Return [X, Y] of the center of cell containing provided text 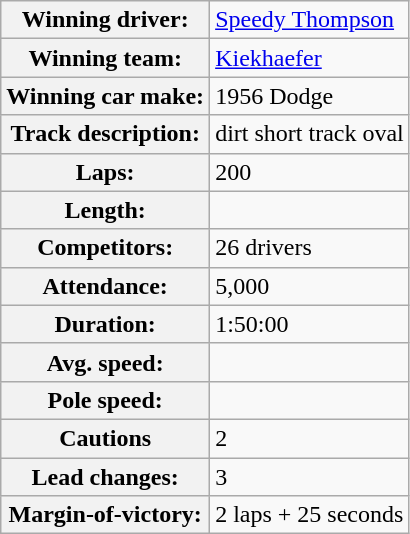
2 [310, 438]
26 drivers [310, 248]
Track description: [106, 134]
Pole speed: [106, 400]
Avg. speed: [106, 362]
3 [310, 477]
Attendance: [106, 286]
Kiekhaefer [310, 58]
Margin-of-victory: [106, 515]
2 laps + 25 seconds [310, 515]
200 [310, 172]
dirt short track oval [310, 134]
Lead changes: [106, 477]
Winning team: [106, 58]
Length: [106, 210]
Cautions [106, 438]
Duration: [106, 324]
Winning car make: [106, 96]
1:50:00 [310, 324]
Laps: [106, 172]
Winning driver: [106, 20]
Speedy Thompson [310, 20]
5,000 [310, 286]
1956 Dodge [310, 96]
Competitors: [106, 248]
